Return (x, y) of the center of cell containing provided text 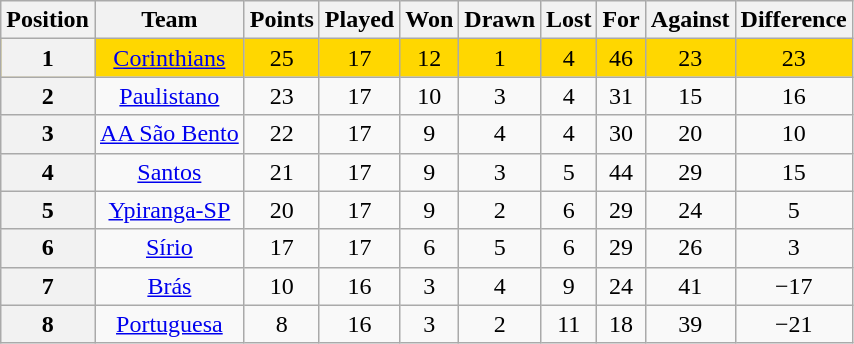
Team (169, 20)
For (621, 20)
30 (621, 134)
Lost (569, 20)
−17 (794, 286)
Difference (794, 20)
Ypiranga-SP (169, 210)
31 (621, 96)
Portuguesa (169, 324)
21 (282, 172)
Paulistano (169, 96)
26 (690, 248)
Brás (169, 286)
Sírio (169, 248)
44 (621, 172)
Played (359, 20)
25 (282, 58)
18 (621, 324)
Santos (169, 172)
−21 (794, 324)
Drawn (500, 20)
7 (48, 286)
Position (48, 20)
41 (690, 286)
Points (282, 20)
11 (569, 324)
Won (430, 20)
AA São Bento (169, 134)
46 (621, 58)
12 (430, 58)
Corinthians (169, 58)
Against (690, 20)
39 (690, 324)
22 (282, 134)
